Provide the [x, y] coordinate of the cell's center where the given text is located.  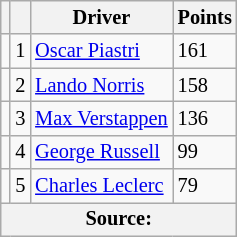
161 [205, 51]
3 [20, 118]
Max Verstappen [101, 118]
1 [20, 51]
4 [20, 152]
2 [20, 85]
Lando Norris [101, 85]
5 [20, 186]
George Russell [101, 152]
Points [205, 17]
136 [205, 118]
Source: [119, 219]
158 [205, 85]
79 [205, 186]
Driver [101, 17]
99 [205, 152]
Oscar Piastri [101, 51]
Charles Leclerc [101, 186]
